Detect which cell encompasses the target text, then output its [X, Y] center coordinate. 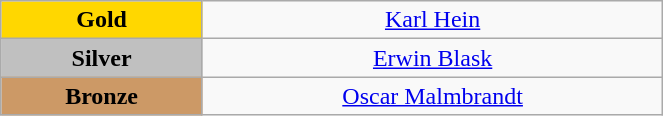
Karl Hein [432, 20]
Gold [102, 20]
Silver [102, 58]
Erwin Blask [432, 58]
Bronze [102, 96]
Oscar Malmbrandt [432, 96]
